Search for the cell housing the specified text and yield its (x, y) center coordinate. 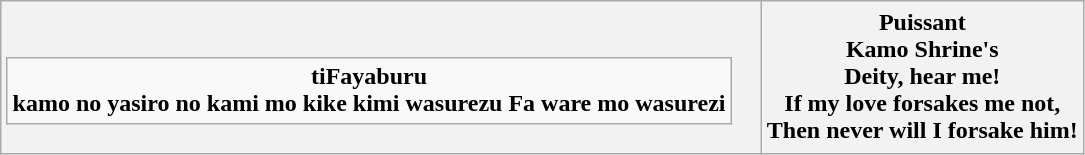
PuissantKamo Shrine'sDeity, hear me!If my love forsakes me not,Then never will I forsake him! (922, 78)
